From the cell containing the given text, extract its center point as [x, y] coordinate. 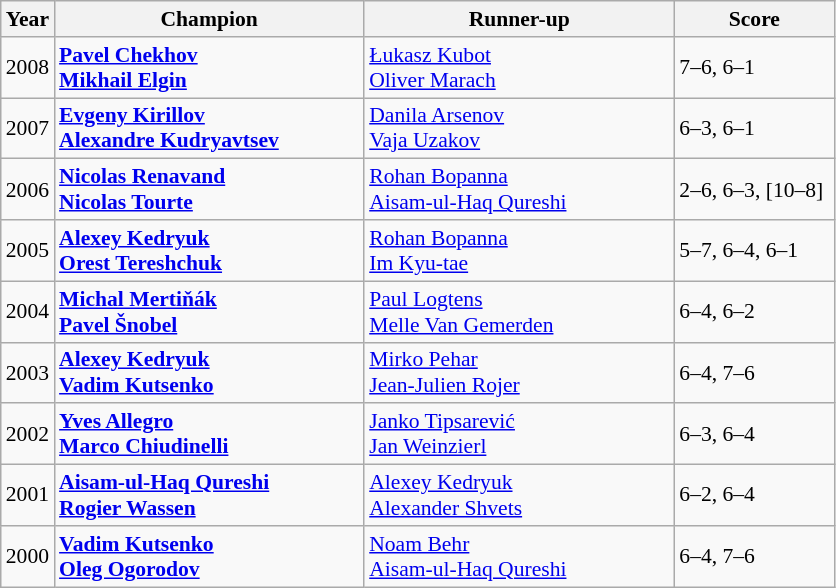
Rohan Bopanna Im Kyu-tae [519, 250]
6–3, 6–4 [754, 434]
Paul Logtens Melle Van Gemerden [519, 312]
Michal Mertiňák Pavel Šnobel [209, 312]
Alexey Kedryuk Orest Tereshchuk [209, 250]
2002 [28, 434]
Nicolas Renavand Nicolas Tourte [209, 190]
2006 [28, 190]
2000 [28, 556]
2007 [28, 128]
Rohan Bopanna Aisam-ul-Haq Qureshi [519, 190]
Aisam-ul-Haq Qureshi Rogier Wassen [209, 496]
Vadim Kutsenko Oleg Ogorodov [209, 556]
2003 [28, 372]
Champion [209, 19]
Łukasz Kubot Oliver Marach [519, 68]
7–6, 6–1 [754, 68]
2005 [28, 250]
6–2, 6–4 [754, 496]
Evgeny Kirillov Alexandre Kudryavtsev [209, 128]
Year [28, 19]
Janko Tipsarević Jan Weinzierl [519, 434]
Mirko Pehar Jean-Julien Rojer [519, 372]
Yves Allegro Marco Chiudinelli [209, 434]
Danila Arsenov Vaja Uzakov [519, 128]
2001 [28, 496]
Pavel Chekhov Mikhail Elgin [209, 68]
Runner-up [519, 19]
2–6, 6–3, [10–8] [754, 190]
Noam Behr Aisam-ul-Haq Qureshi [519, 556]
Alexey Kedryuk Alexander Shvets [519, 496]
6–3, 6–1 [754, 128]
6–4, 6–2 [754, 312]
Score [754, 19]
Alexey Kedryuk Vadim Kutsenko [209, 372]
2004 [28, 312]
2008 [28, 68]
5–7, 6–4, 6–1 [754, 250]
